Return the [X, Y] coordinate for the center point of the cell that contains the specified text.  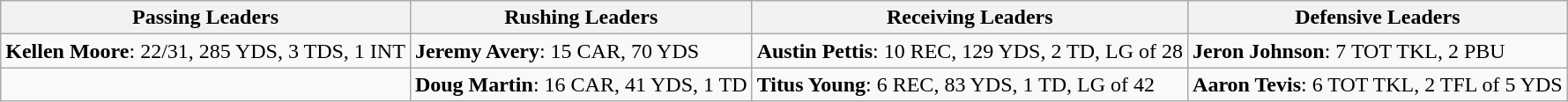
Receiving Leaders [970, 18]
Jeron Johnson: 7 TOT TKL, 2 PBU [1379, 51]
Defensive Leaders [1379, 18]
Passing Leaders [206, 18]
Aaron Tevis: 6 TOT TKL, 2 TFL of 5 YDS [1379, 84]
Jeremy Avery: 15 CAR, 70 YDS [581, 51]
Titus Young: 6 REC, 83 YDS, 1 TD, LG of 42 [970, 84]
Doug Martin: 16 CAR, 41 YDS, 1 TD [581, 84]
Rushing Leaders [581, 18]
Austin Pettis: 10 REC, 129 YDS, 2 TD, LG of 28 [970, 51]
Kellen Moore: 22/31, 285 YDS, 3 TDS, 1 INT [206, 51]
